Extract the (X, Y) coordinate from the center of the cell holding the provided text.  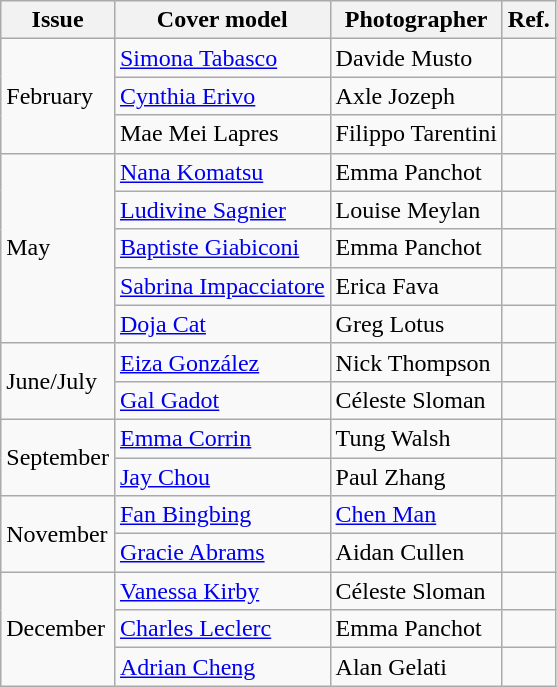
Charles Leclerc (222, 629)
February (58, 96)
Cynthia Erivo (222, 96)
Davide Musto (416, 58)
December (58, 629)
May (58, 248)
Sabrina Impacciatore (222, 286)
September (58, 457)
November (58, 534)
Ref. (528, 20)
Fan Bingbing (222, 515)
Eiza González (222, 362)
Paul Zhang (416, 477)
Adrian Cheng (222, 667)
Filippo Tarentini (416, 134)
Cover model (222, 20)
Mae Mei Lapres (222, 134)
Jay Chou (222, 477)
Simona Tabasco (222, 58)
Greg Lotus (416, 324)
June/July (58, 381)
Chen Man (416, 515)
Emma Corrin (222, 438)
Ludivine Sagnier (222, 210)
Louise Meylan (416, 210)
Issue (58, 20)
Alan Gelati (416, 667)
Nick Thompson (416, 362)
Vanessa Kirby (222, 591)
Gal Gadot (222, 400)
Baptiste Giabiconi (222, 248)
Tung Walsh (416, 438)
Photographer (416, 20)
Aidan Cullen (416, 553)
Erica Fava (416, 286)
Doja Cat (222, 324)
Nana Komatsu (222, 172)
Gracie Abrams (222, 553)
Axle Jozeph (416, 96)
